Detect which cell encompasses the target text, then output its [X, Y] center coordinate. 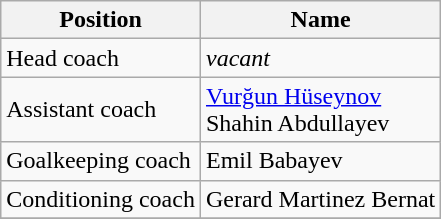
Position [101, 20]
Name [320, 20]
Assistant coach [101, 110]
Conditioning coach [101, 199]
Goalkeeping coach [101, 161]
Emil Babayev [320, 161]
vacant [320, 58]
Vurğun Hüseynov Shahin Abdullayev [320, 110]
Gerard Martinez Bernat [320, 199]
Head coach [101, 58]
